Locate the cell with the specified text and output its (X, Y) center coordinate. 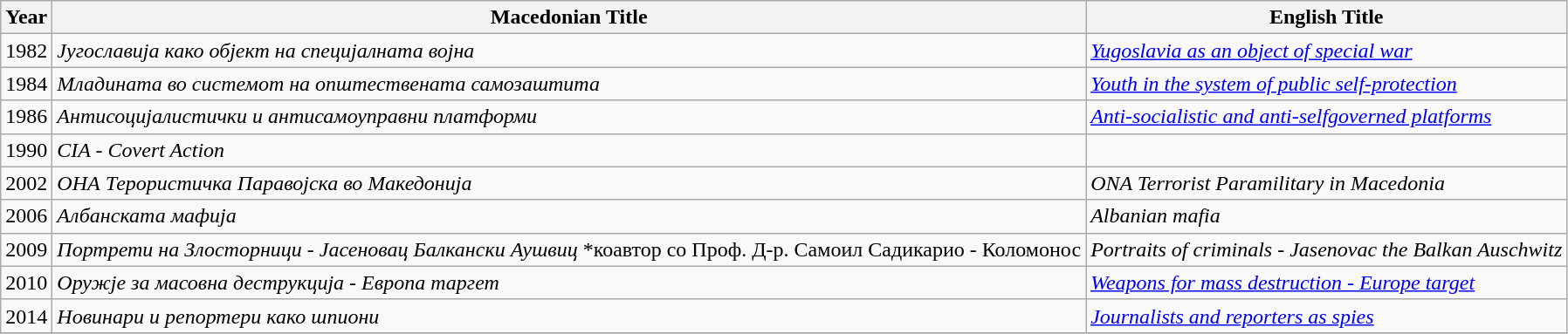
2002 (26, 183)
Југославија како објект на специјалната војна (569, 51)
2014 (26, 316)
2009 (26, 249)
Младината во системот на општествената самозаштита (569, 84)
Youth in the system of public self-protection (1327, 84)
Portraits of criminals - Jasenovac the Balkan Auschwitz (1327, 249)
English Title (1327, 17)
2006 (26, 216)
Новинари и репортери како шпиони (569, 316)
1984 (26, 84)
Оружје за масовна деструкција - Европа таргет (569, 283)
CIA - Covert Action (569, 150)
2010 (26, 283)
1986 (26, 117)
Weapons for mass destruction - Europe target (1327, 283)
Anti-socialistic and anti-selfgoverned platforms (1327, 117)
Macedonian Title (569, 17)
Yugoslavia as an object of special war (1327, 51)
Year (26, 17)
1982 (26, 51)
Journalists and reporters as spies (1327, 316)
Портрети на Злосторници - Јасеновац Балкански Аушвиц *коавтор со Проф. Д-р. Самоил Садикарио - Коломонос (569, 249)
ONA Terrorist Paramilitary in Macedonia (1327, 183)
ОНА Терористичка Паравојска во Македонија (569, 183)
Албанската мафија (569, 216)
Антисоцијалистички и антисамоуправни платформи (569, 117)
1990 (26, 150)
Albanian mafia (1327, 216)
